Output the [X, Y] coordinate of the center of the cell containing the given text.  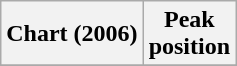
Chart (2006) [72, 34]
Peakposition [189, 34]
